From the cell containing the given text, extract its center point as [x, y] coordinate. 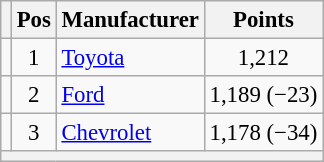
1,178 (−34) [263, 133]
1,212 [263, 58]
Toyota [130, 58]
1 [34, 58]
Pos [34, 20]
Ford [130, 95]
Chevrolet [130, 133]
3 [34, 133]
Manufacturer [130, 20]
1,189 (−23) [263, 95]
Points [263, 20]
2 [34, 95]
